Locate the cell with the specified text and output its [X, Y] center coordinate. 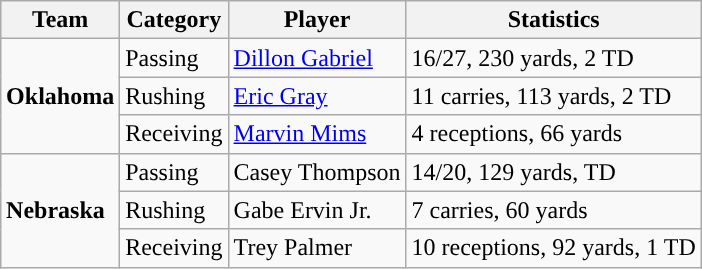
Casey Thompson [317, 172]
7 carries, 60 yards [554, 210]
10 receptions, 92 yards, 1 TD [554, 248]
Oklahoma [60, 96]
Player [317, 20]
Statistics [554, 20]
Marvin Mims [317, 134]
Nebraska [60, 210]
11 carries, 113 yards, 2 TD [554, 96]
14/20, 129 yards, TD [554, 172]
4 receptions, 66 yards [554, 134]
Gabe Ervin Jr. [317, 210]
16/27, 230 yards, 2 TD [554, 58]
Trey Palmer [317, 248]
Dillon Gabriel [317, 58]
Category [174, 20]
Eric Gray [317, 96]
Team [60, 20]
